Determine the (X, Y) coordinate at the center of the cell enclosing the given text.  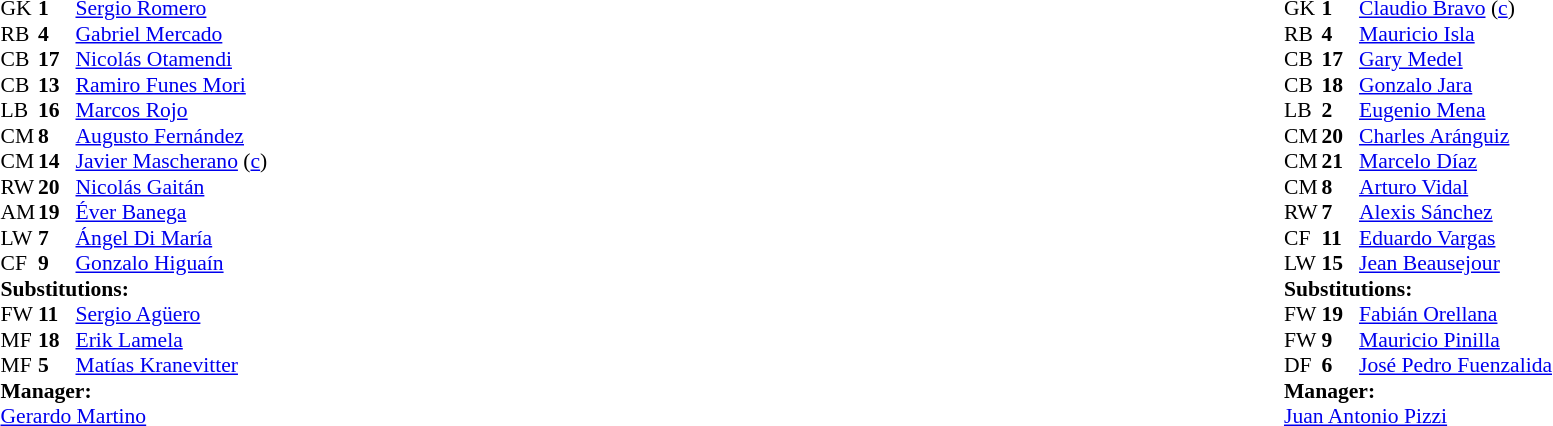
Gary Medel (1456, 59)
Marcelo Díaz (1456, 161)
Éver Banega (172, 213)
Alexis Sánchez (1456, 213)
Augusto Fernández (172, 136)
Gonzalo Higuaín (172, 263)
AM (19, 213)
DF (1303, 365)
Sergio Agüero (172, 315)
José Pedro Fuenzalida (1456, 365)
16 (57, 111)
14 (57, 161)
2 (1340, 111)
Erik Lamela (172, 340)
Fabián Orellana (1456, 315)
Jean Beausejour (1456, 263)
Charles Aránguiz (1456, 136)
Matías Kranevitter (172, 365)
5 (57, 365)
Gabriel Mercado (172, 34)
6 (1340, 365)
21 (1340, 161)
Eugenio Mena (1456, 111)
Mauricio Isla (1456, 34)
Ramiro Funes Mori (172, 85)
Gonzalo Jara (1456, 85)
Mauricio Pinilla (1456, 340)
Nicolás Gaitán (172, 187)
15 (1340, 263)
Marcos Rojo (172, 111)
Arturo Vidal (1456, 187)
Nicolás Otamendi (172, 59)
13 (57, 85)
Javier Mascherano (c) (172, 161)
Ángel Di María (172, 238)
Eduardo Vargas (1456, 238)
